Search for the cell housing the specified text and yield its (x, y) center coordinate. 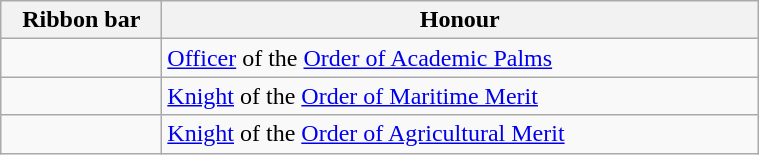
Ribbon bar (82, 20)
Knight of the Order of Agricultural Merit (460, 134)
Honour (460, 20)
Officer of the Order of Academic Palms (460, 58)
Knight of the Order of Maritime Merit (460, 96)
